From the cell containing the given text, extract its center point as (x, y) coordinate. 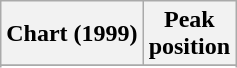
Peakposition (189, 34)
Chart (1999) (72, 34)
